Identify which cell holds the provided text, then report its (X, Y) central coordinate. 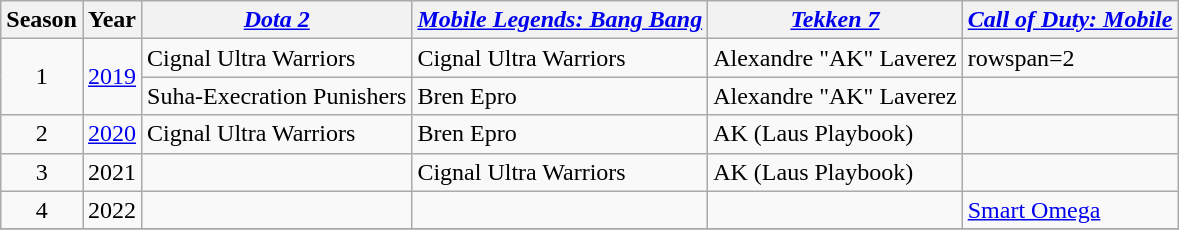
Tekken 7 (836, 20)
Smart Omega (1070, 210)
Suha-Execration Punishers (277, 96)
Mobile Legends: Bang Bang (560, 20)
2022 (112, 210)
3 (42, 172)
2021 (112, 172)
Year (112, 20)
Dota 2 (277, 20)
Season (42, 20)
2020 (112, 134)
4 (42, 210)
1 (42, 77)
rowspan=2 (1070, 58)
Call of Duty: Mobile (1070, 20)
2 (42, 134)
2019 (112, 77)
